Search for the cell housing the specified text and yield its [X, Y] center coordinate. 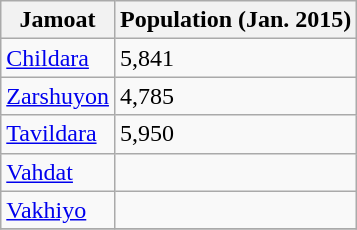
Vakhiyo [58, 210]
5,841 [235, 58]
Childara [58, 58]
Vahdat [58, 172]
Jamoat [58, 20]
Tavildara [58, 134]
4,785 [235, 96]
Zarshuyon [58, 96]
5,950 [235, 134]
Population (Jan. 2015) [235, 20]
